From the cell containing the given text, extract its center point as (X, Y) coordinate. 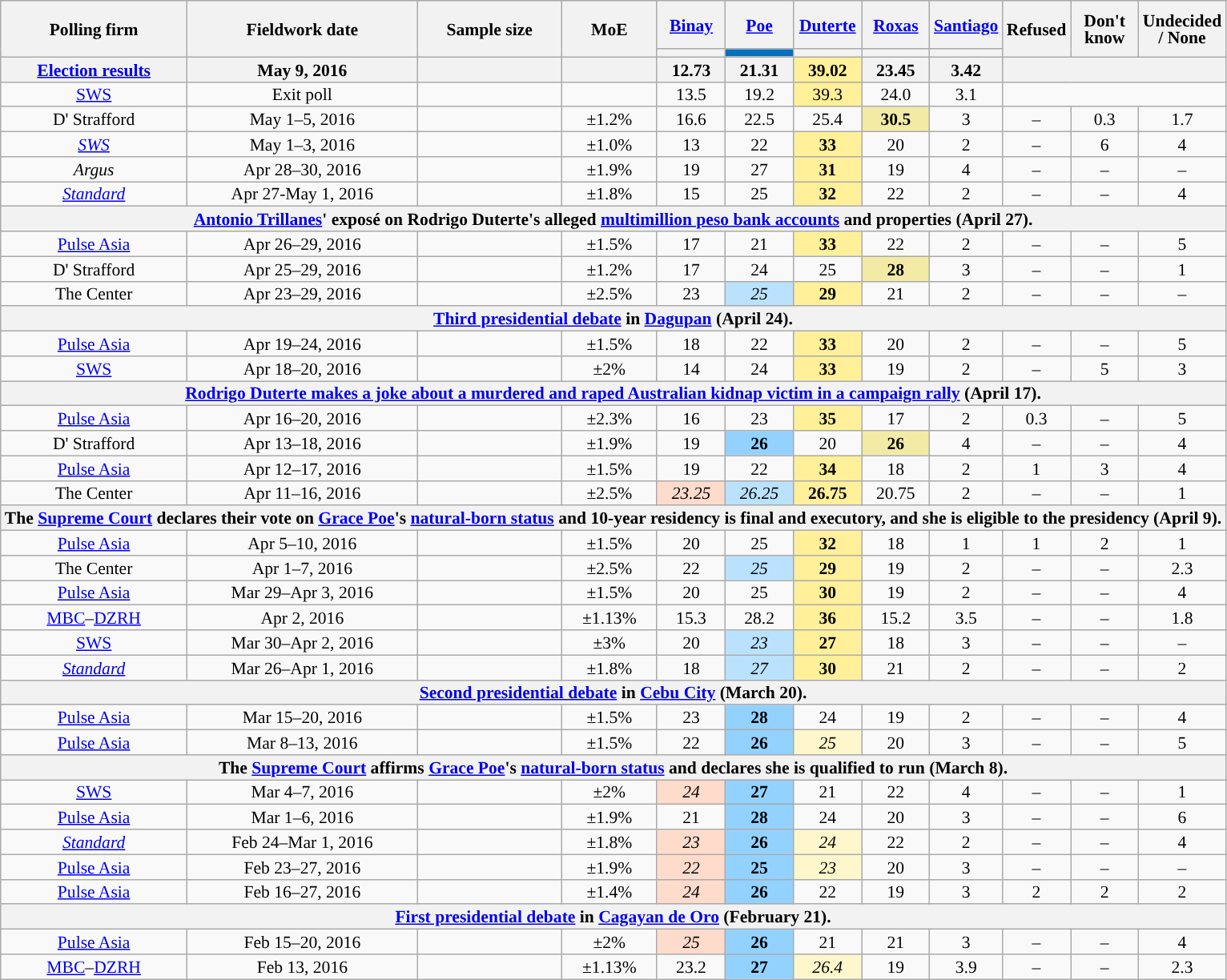
Apr 5–10, 2016 (303, 543)
Santiago (966, 25)
Feb 15–20, 2016 (303, 942)
21.31 (759, 69)
First presidential debate in Cagayan de Oro (February 21). (613, 918)
Second presidential debate in Cebu City (March 20). (613, 692)
39.3 (828, 94)
26.4 (828, 967)
Binay (690, 25)
Apr 2, 2016 (303, 618)
35 (828, 418)
19.2 (759, 94)
Apr 23–29, 2016 (303, 293)
Apr 1–7, 2016 (303, 568)
Apr 18–20, 2016 (303, 368)
14 (690, 368)
Apr 25–29, 2016 (303, 269)
39.02 (828, 69)
Apr 12–17, 2016 (303, 468)
Argus (95, 170)
31 (828, 170)
May 1–5, 2016 (303, 120)
±2.3% (609, 418)
Fieldwork date (303, 29)
Mar 1–6, 2016 (303, 817)
Mar 15–20, 2016 (303, 717)
±1.4% (609, 892)
±3% (609, 642)
Apr 19–24, 2016 (303, 344)
The Supreme Court affirms Grace Poe's natural-born status and declares she is qualified to run (March 8). (613, 767)
1.7 (1182, 120)
May 9, 2016 (303, 69)
Apr 13–18, 2016 (303, 444)
Duterte (828, 25)
Exit poll (303, 94)
Mar 26–Apr 1, 2016 (303, 668)
Apr 27-May 1, 2016 (303, 194)
Sample size (489, 29)
3.9 (966, 967)
26.75 (828, 493)
Mar 29–Apr 3, 2016 (303, 592)
Roxas (895, 25)
Apr 11–16, 2016 (303, 493)
15.3 (690, 618)
Antonio Trillanes' exposé on Rodrigo Duterte's alleged multimillion peso bank accounts and properties (April 27). (613, 219)
26.25 (759, 493)
22.5 (759, 120)
Polling firm (95, 29)
25.4 (828, 120)
Third presidential debate in Dagupan (April 24). (613, 319)
15 (690, 194)
34 (828, 468)
May 1–3, 2016 (303, 144)
Apr 26–29, 2016 (303, 243)
Feb 24–Mar 1, 2016 (303, 842)
Apr 16–20, 2016 (303, 418)
Refused (1036, 29)
20.75 (895, 493)
Mar 8–13, 2016 (303, 743)
Mar 4–7, 2016 (303, 793)
30.5 (895, 120)
MoE (609, 29)
Election results (95, 69)
13.5 (690, 94)
13 (690, 144)
16 (690, 418)
24.0 (895, 94)
Feb 13, 2016 (303, 967)
Poe (759, 25)
3.5 (966, 618)
23.45 (895, 69)
Feb 16–27, 2016 (303, 892)
Rodrigo Duterte makes a joke about a murdered and raped Australian kidnap victim in a campaign rally (April 17). (613, 394)
Undecided / None (1182, 29)
1.8 (1182, 618)
Don't know (1105, 29)
±1.0% (609, 144)
Mar 30–Apr 2, 2016 (303, 642)
23.2 (690, 967)
23.25 (690, 493)
3.1 (966, 94)
28.2 (759, 618)
16.6 (690, 120)
12.73 (690, 69)
3.42 (966, 69)
Feb 23–27, 2016 (303, 866)
Apr 28–30, 2016 (303, 170)
36 (828, 618)
15.2 (895, 618)
